Find where the given text appears and provide that cell's center as [X, Y] coordinate. 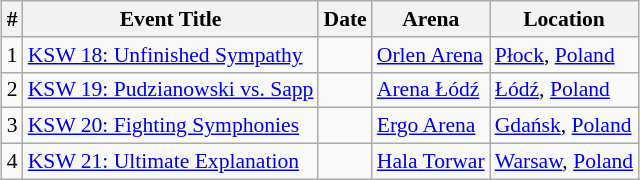
Arena [431, 19]
KSW 21: Ultimate Explanation [171, 162]
Arena Łódź [431, 90]
Ergo Arena [431, 126]
KSW 18: Unfinished Sympathy [171, 55]
4 [12, 162]
KSW 19: Pudzianowski vs. Sapp [171, 90]
2 [12, 90]
Event Title [171, 19]
Date [344, 19]
Hala Torwar [431, 162]
Gdańsk, Poland [564, 126]
Location [564, 19]
3 [12, 126]
Łódź, Poland [564, 90]
Warsaw, Poland [564, 162]
KSW 20: Fighting Symphonies [171, 126]
# [12, 19]
1 [12, 55]
Orlen Arena [431, 55]
Płock, Poland [564, 55]
